Capture the cell that displays the provided text and extract its (x, y) central coordinate. 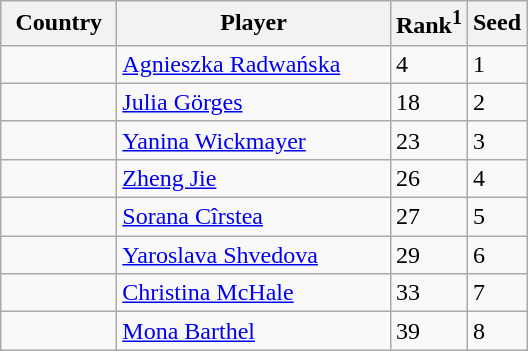
Player (254, 24)
23 (428, 140)
26 (428, 178)
39 (428, 331)
33 (428, 293)
Rank1 (428, 24)
29 (428, 255)
5 (496, 217)
Julia Görges (254, 102)
18 (428, 102)
Christina McHale (254, 293)
1 (496, 64)
7 (496, 293)
Mona Barthel (254, 331)
Yanina Wickmayer (254, 140)
6 (496, 255)
Sorana Cîrstea (254, 217)
Seed (496, 24)
8 (496, 331)
Zheng Jie (254, 178)
Agnieszka Radwańska (254, 64)
3 (496, 140)
2 (496, 102)
Yaroslava Shvedova (254, 255)
Country (59, 24)
27 (428, 217)
